Output the (x, y) coordinate of the center of the cell containing the given text.  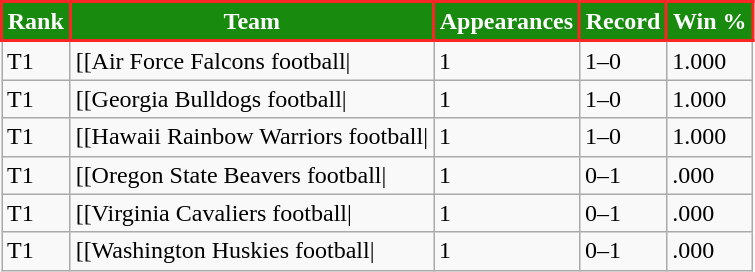
Win % (710, 22)
[[Virginia Cavaliers football| (252, 213)
Record (622, 22)
Team (252, 22)
[[Washington Huskies football| (252, 251)
Rank (36, 22)
[[Hawaii Rainbow Warriors football| (252, 137)
[[Air Force Falcons football| (252, 60)
Appearances (507, 22)
[[Oregon State Beavers football| (252, 175)
[[Georgia Bulldogs football| (252, 99)
